Return [x, y] of the center of cell containing provided text 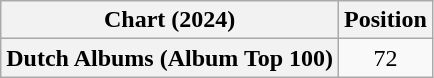
Chart (2024) [170, 20]
Dutch Albums (Album Top 100) [170, 58]
72 [386, 58]
Position [386, 20]
